Detect which cell encompasses the target text, then output its (x, y) center coordinate. 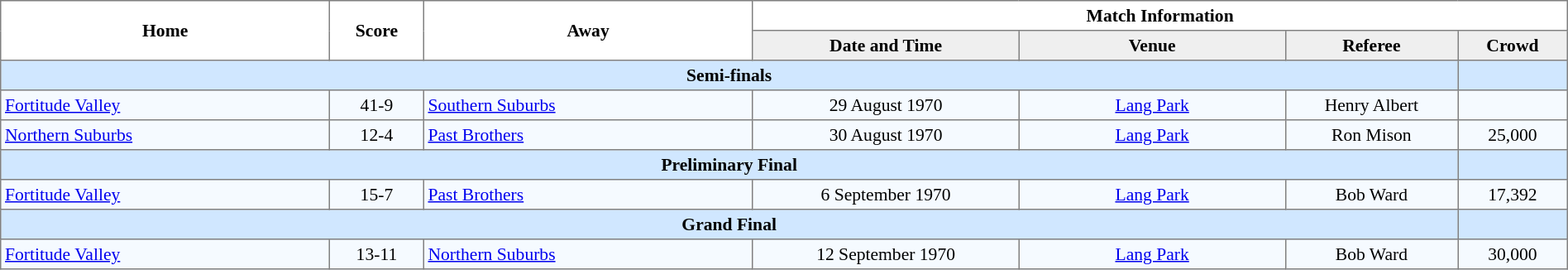
Score (377, 31)
Venue (1152, 46)
30,000 (1513, 254)
12 September 1970 (886, 254)
Home (165, 31)
Crowd (1513, 46)
15-7 (377, 195)
30 August 1970 (886, 135)
Ron Mison (1371, 135)
Grand Final (729, 224)
Southern Suburbs (588, 105)
Away (588, 31)
Preliminary Final (729, 165)
6 September 1970 (886, 195)
25,000 (1513, 135)
Date and Time (886, 46)
13-11 (377, 254)
12-4 (377, 135)
Referee (1371, 46)
Match Information (1159, 16)
17,392 (1513, 195)
Semi-finals (729, 75)
41-9 (377, 105)
Henry Albert (1371, 105)
29 August 1970 (886, 105)
